Locate the cell with the specified text and output its (x, y) center coordinate. 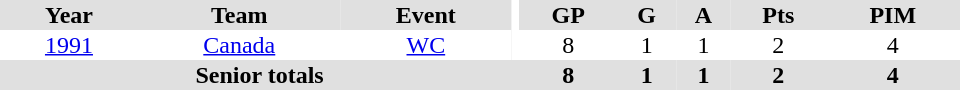
Team (240, 15)
Senior totals (260, 75)
WC (426, 45)
GP (568, 15)
Canada (240, 45)
Event (426, 15)
1991 (69, 45)
Pts (778, 15)
A (704, 15)
PIM (893, 15)
G (646, 15)
Year (69, 15)
